Detect which cell encompasses the target text, then output its [X, Y] center coordinate. 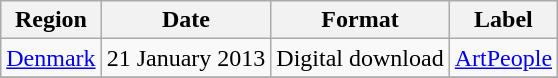
Digital download [360, 58]
Label [503, 20]
ArtPeople [503, 58]
Region [51, 20]
Date [186, 20]
21 January 2013 [186, 58]
Format [360, 20]
Denmark [51, 58]
